Extract the (X, Y) coordinate from the center of the cell holding the provided text.  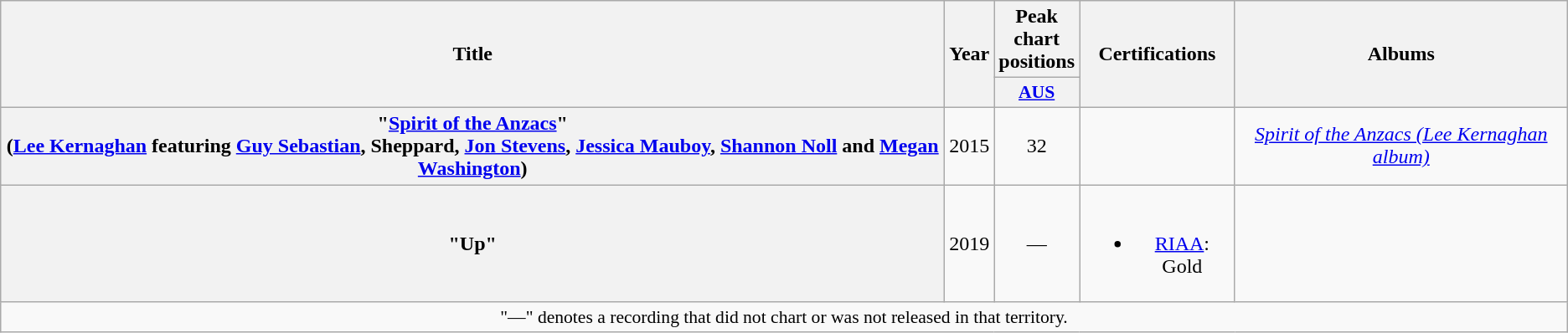
Year (970, 54)
Peak chart positions (1037, 39)
RIAA: Gold (1158, 243)
Spirit of the Anzacs (Lee Kernaghan album) (1400, 146)
— (1037, 243)
AUS (1037, 93)
"Spirit of the Anzacs"(Lee Kernaghan featuring Guy Sebastian, Sheppard, Jon Stevens, Jessica Mauboy, Shannon Noll and Megan Washington) (472, 146)
Title (472, 54)
32 (1037, 146)
Albums (1400, 54)
"Up" (472, 243)
Certifications (1158, 54)
2015 (970, 146)
2019 (970, 243)
"—" denotes a recording that did not chart or was not released in that territory. (784, 317)
